Extract the (x, y) coordinate from the center of the cell holding the provided text.  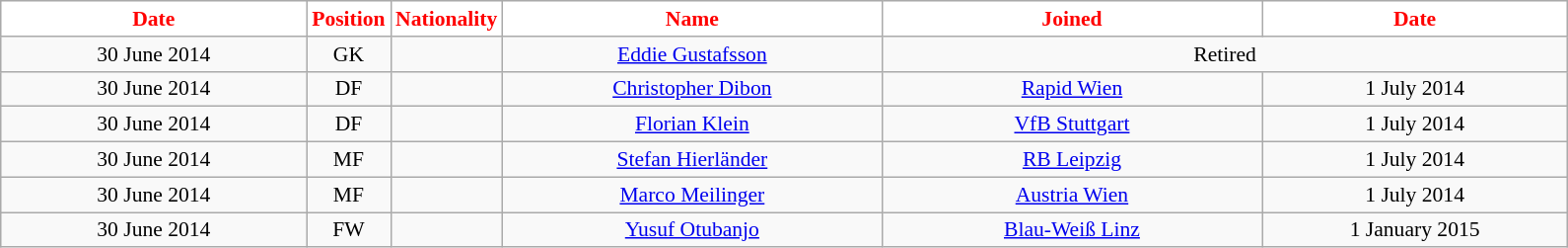
Austria Wien (1071, 195)
1 January 2015 (1415, 230)
Christopher Dibon (692, 89)
Nationality (446, 19)
VfB Stuttgart (1071, 124)
RB Leipzig (1071, 160)
FW (349, 230)
Eddie Gustafsson (692, 54)
Rapid Wien (1071, 89)
GK (349, 54)
Marco Meilinger (692, 195)
Yusuf Otubanjo (692, 230)
Joined (1071, 19)
Blau-Weiß Linz (1071, 230)
Retired (1225, 54)
Florian Klein (692, 124)
Position (349, 19)
Name (692, 19)
Stefan Hierländer (692, 160)
